Provide the (X, Y) coordinate of the cell's center where the given text is located.  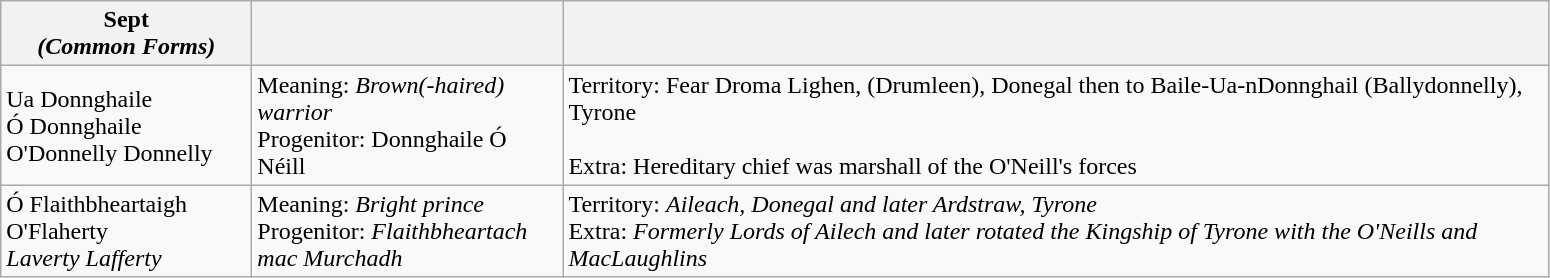
Meaning: Brown(-haired) warriorProgenitor: Donnghaile Ó Néill (408, 126)
Ua DonnghaileÓ DonnghaileO'Donnelly Donnelly (126, 126)
Ó FlaithbheartaighO'FlahertyLaverty Lafferty (126, 231)
Meaning: Bright princeProgenitor: Flaithbheartach mac Murchadh (408, 231)
Sept(Common Forms) (126, 34)
